Find where the given text appears and provide that cell's center as (x, y) coordinate. 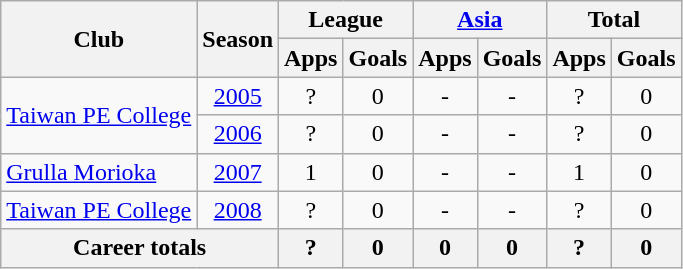
Career totals (140, 248)
2007 (238, 172)
Total (614, 20)
Season (238, 39)
Grulla Morioka (99, 172)
2005 (238, 96)
2008 (238, 210)
Club (99, 39)
2006 (238, 134)
League (346, 20)
Asia (480, 20)
